Extract the [x, y] coordinate from the center of the cell holding the provided text.  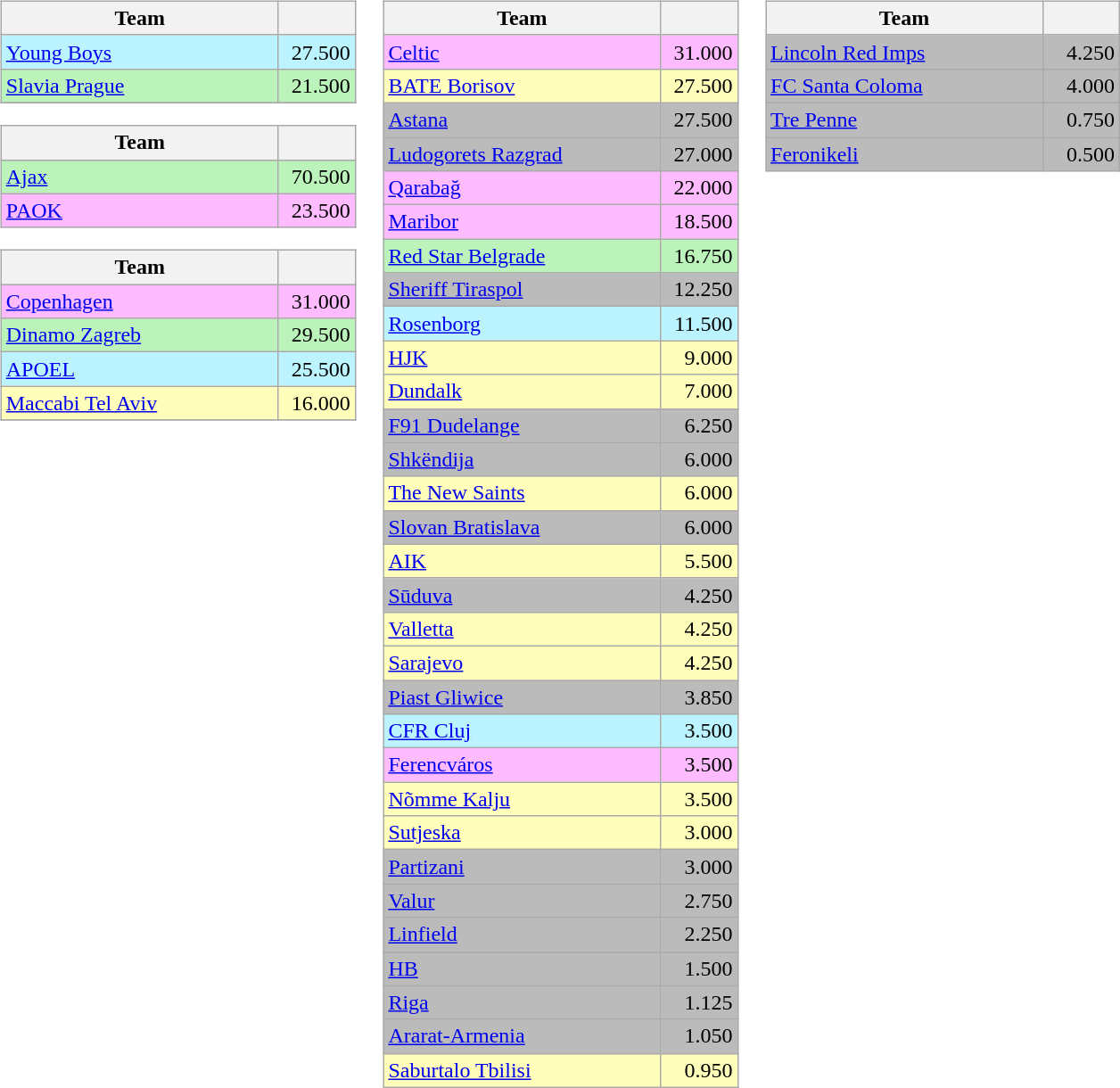
The New Saints [523, 493]
Ararat-Armenia [523, 1036]
Slavia Prague [139, 86]
4.000 [1082, 86]
1.125 [699, 1002]
Dinamo Zagreb [139, 335]
Valletta [523, 629]
2.750 [699, 901]
29.500 [317, 335]
Qarabağ [523, 188]
APOEL [139, 369]
22.000 [699, 188]
6.250 [699, 425]
Feronikeli [904, 154]
3.850 [699, 696]
Lincoln Red Imps [904, 52]
Partizani [523, 867]
Maccabi Tel Aviv [139, 403]
HB [523, 968]
11.500 [699, 324]
AIK [523, 561]
Shkëndija [523, 459]
FC Santa Coloma [904, 86]
Slovan Bratislava [523, 527]
16.000 [317, 403]
Piast Gliwice [523, 696]
HJK [523, 358]
1.500 [699, 968]
Astana [523, 120]
Ferencváros [523, 765]
PAOK [139, 210]
Sarajevo [523, 663]
Celtic [523, 52]
27.000 [699, 154]
Valur [523, 901]
Ludogorets Razgrad [523, 154]
Tre Penne [904, 120]
0.500 [1082, 154]
5.500 [699, 561]
Ajax [139, 177]
0.950 [699, 1070]
Rosenborg [523, 324]
Sheriff Tiraspol [523, 290]
Linfield [523, 935]
12.250 [699, 290]
Dundalk [523, 392]
70.500 [317, 177]
Riga [523, 1002]
7.000 [699, 392]
23.500 [317, 210]
BATE Borisov [523, 86]
25.500 [317, 369]
Young Boys [139, 52]
F91 Dudelange [523, 425]
Sūduva [523, 595]
Copenhagen [139, 301]
Red Star Belgrade [523, 256]
21.500 [317, 86]
18.500 [699, 222]
16.750 [699, 256]
9.000 [699, 358]
CFR Cluj [523, 731]
Sutjeska [523, 833]
Saburtalo Tbilisi [523, 1070]
2.250 [699, 935]
1.050 [699, 1036]
Maribor [523, 222]
Nõmme Kalju [523, 799]
0.750 [1082, 120]
